Return [x, y] of the center of cell containing provided text 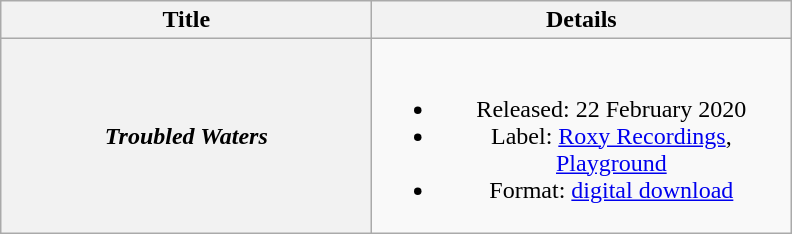
Troubled Waters [186, 136]
Details [582, 20]
Title [186, 20]
Released: 22 February 2020Label: Roxy Recordings, PlaygroundFormat: digital download [582, 136]
